Search for the cell housing the specified text and yield its [x, y] center coordinate. 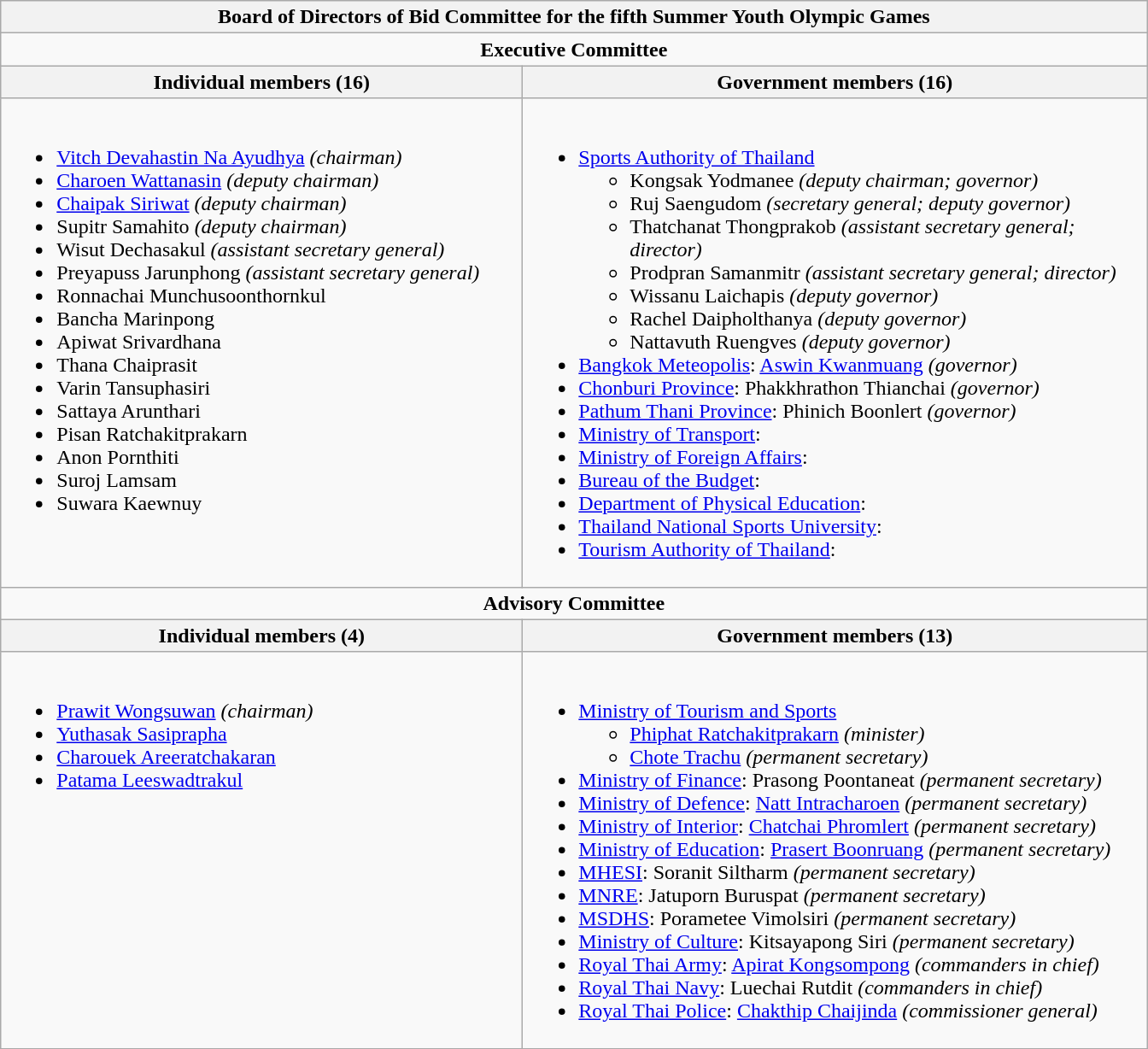
Government members (13) [835, 636]
Executive Committee [574, 50]
Board of Directors of Bid Committee for the fifth Summer Youth Olympic Games [574, 17]
Individual members (16) [261, 82]
Advisory Committee [574, 603]
Individual members (4) [261, 636]
Government members (16) [835, 82]
Prawit Wongsuwan (chairman)Yuthasak SasipraphaCharouek AreeratchakaranPatama Leeswadtrakul [261, 850]
